Provide the (x, y) coordinate of the cell's center where the given text is located.  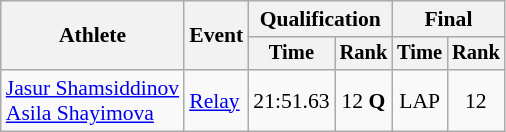
21:51.63 (291, 100)
12 (476, 100)
12 Q (364, 100)
Jasur ShamsiddinovAsila Shayimova (92, 100)
Event (216, 36)
Qualification (320, 19)
Athlete (92, 36)
Relay (216, 100)
LAP (420, 100)
Final (448, 19)
